Provide the (x, y) coordinate of the cell's center where the given text is located.  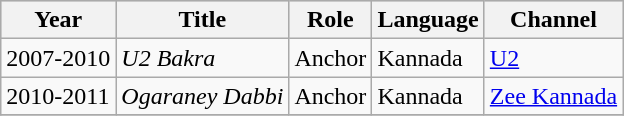
2010-2011 (58, 96)
Ogaraney Dabbi (202, 96)
Role (330, 20)
Zee Kannada (553, 96)
Year (58, 20)
Language (428, 20)
2007-2010 (58, 58)
Title (202, 20)
U2 Bakra (202, 58)
U2 (553, 58)
Channel (553, 20)
